Capture the cell that displays the provided text and extract its (X, Y) central coordinate. 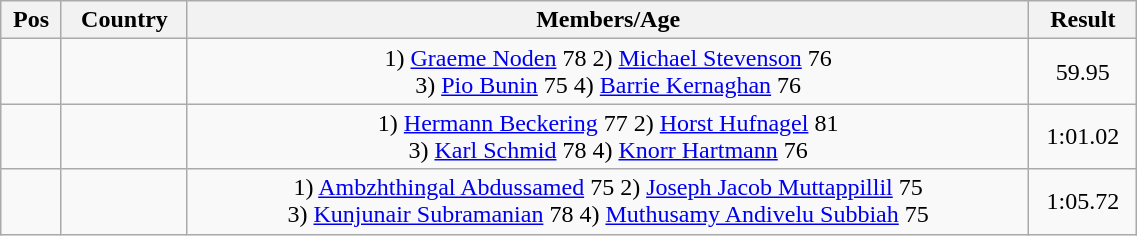
Country (124, 20)
1) Graeme Noden 78 2) Michael Stevenson 763) Pio Bunin 75 4) Barrie Kernaghan 76 (608, 72)
1) Ambzhthingal Abdussamed 75 2) Joseph Jacob Muttappillil 753) Kunjunair Subramanian 78 4) Muthusamy Andivelu Subbiah 75 (608, 202)
1) Hermann Beckering 77 2) Horst Hufnagel 813) Karl Schmid 78 4) Knorr Hartmann 76 (608, 136)
Result (1083, 20)
1:01.02 (1083, 136)
Members/Age (608, 20)
Pos (32, 20)
59.95 (1083, 72)
1:05.72 (1083, 202)
